Pinpoint the cell where the given text exists, returning its (X, Y) midpoint coordinate. 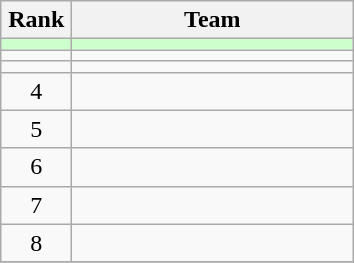
5 (36, 129)
4 (36, 91)
6 (36, 167)
Rank (36, 20)
8 (36, 243)
7 (36, 205)
Team (212, 20)
